Locate the cell with the specified text and output its (x, y) center coordinate. 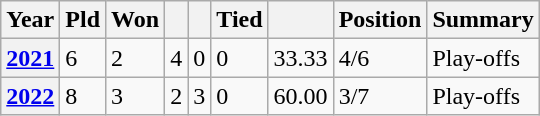
33.33 (300, 58)
2022 (30, 96)
Tied (240, 20)
Pld (83, 20)
Year (30, 20)
4/6 (380, 58)
6 (83, 58)
2021 (30, 58)
Position (380, 20)
4 (176, 58)
Summary (483, 20)
60.00 (300, 96)
Won (136, 20)
3/7 (380, 96)
8 (83, 96)
